Extract the [X, Y] coordinate from the center of the cell holding the provided text.  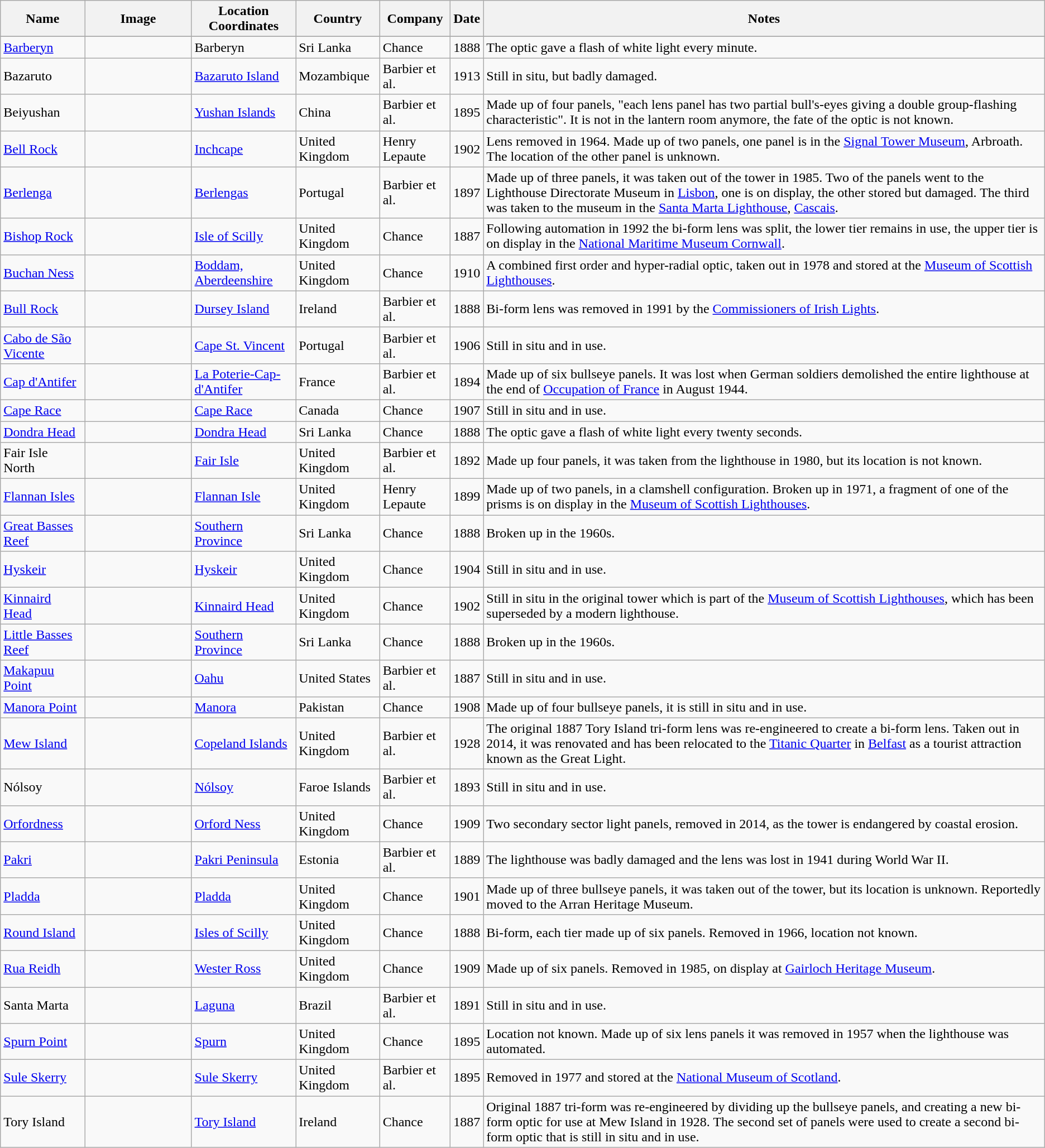
Spurn [243, 1041]
Oahu [243, 679]
1906 [467, 345]
Isles of Scilly [243, 932]
Mew Island [42, 743]
Estonia [338, 859]
1907 [467, 410]
Lens removed in 1964. Made up of two panels, one panel is in the Signal Tower Museum, Arbroath. The location of the other panel is unknown. [764, 148]
Pakri [42, 859]
1891 [467, 1005]
1889 [467, 859]
1928 [467, 743]
1893 [467, 787]
Made up of three bullseye panels, it was taken out of the tower, but its location is unknown. Reportedly moved to the Arran Heritage Museum. [764, 896]
Flannan Isles [42, 497]
Flannan Isle [243, 497]
Made up four panels, it was taken from the lighthouse in 1980, but its location is not known. [764, 461]
Inchcape [243, 148]
Bazaruto Island [243, 76]
Location Coordinates [243, 19]
Cape St. Vincent [243, 345]
Manora Point [42, 707]
Yushan Islands [243, 113]
A combined first order and hyper-radial optic, taken out in 1978 and stored at the Museum of Scottish Lighthouses. [764, 272]
The optic gave a flash of white light every twenty seconds. [764, 431]
Round Island [42, 932]
Date [467, 19]
1892 [467, 461]
1913 [467, 76]
Still in situ in the original tower which is part of the Museum of Scottish Lighthouses, which has been superseded by a modern lighthouse. [764, 606]
Fair Isle North [42, 461]
Cabo de São Vicente [42, 345]
Still in situ, but badly damaged. [764, 76]
Manora [243, 707]
Beiyushan [42, 113]
Bazaruto [42, 76]
Isle of Scilly [243, 237]
Bell Rock [42, 148]
The optic gave a flash of white light every minute. [764, 47]
1899 [467, 497]
Notes [764, 19]
Bull Rock [42, 309]
Removed in 1977 and stored at the National Museum of Scotland. [764, 1078]
The lighthouse was badly damaged and the lens was lost in 1941 during World War II. [764, 859]
United States [338, 679]
Rua Reidh [42, 969]
Company [415, 19]
China [338, 113]
Little Basses Reef [42, 642]
Spurn Point [42, 1041]
Berlengas [243, 193]
Country [338, 19]
Laguna [243, 1005]
Made up of four bullseye panels, it is still in situ and in use. [764, 707]
Made up of six panels. Removed in 1985, on display at Gairloch Heritage Museum. [764, 969]
Location not known. Made up of six lens panels it was removed in 1957 when the lighthouse was automated. [764, 1041]
Cap d'Antifer [42, 382]
1894 [467, 382]
Great Basses Reef [42, 534]
Dursey Island [243, 309]
Orford Ness [243, 824]
Wester Ross [243, 969]
1897 [467, 193]
Brazil [338, 1005]
Two secondary sector light panels, removed in 2014, as the tower is endangered by coastal erosion. [764, 824]
1904 [467, 569]
Santa Marta [42, 1005]
Bi-form lens was removed in 1991 by the Commissioners of Irish Lights. [764, 309]
Orfordness [42, 824]
Bishop Rock [42, 237]
Mozambique [338, 76]
1901 [467, 896]
Canada [338, 410]
Boddam, Aberdeenshire [243, 272]
Faroe Islands [338, 787]
Makapuu Point [42, 679]
La Poterie-Cap-d'Antifer [243, 382]
Made up of six bullseye panels. It was lost when German soldiers demolished the entire lighthouse at the end of Occupation of France in August 1944. [764, 382]
Pakistan [338, 707]
1910 [467, 272]
Berlenga [42, 193]
Buchan Ness [42, 272]
Pakri Peninsula [243, 859]
France [338, 382]
Name [42, 19]
1908 [467, 707]
Fair Isle [243, 461]
Image [138, 19]
Bi-form, each tier made up of six panels. Removed in 1966, location not known. [764, 932]
Copeland Islands [243, 743]
